For the text-containing cell, return its midpoint in (x, y) coordinate format. 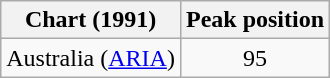
Chart (1991) (91, 20)
Peak position (254, 20)
95 (254, 58)
Australia (ARIA) (91, 58)
